Return the [X, Y] coordinate for the center point of the cell that contains the specified text.  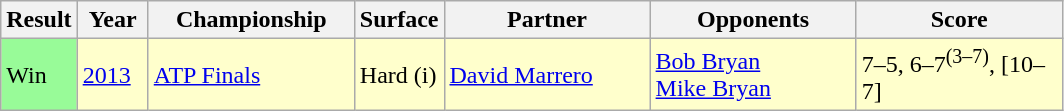
Bob Bryan Mike Bryan [753, 75]
Championship [251, 20]
Result [39, 20]
2013 [112, 75]
7–5, 6–7(3–7), [10–7] [959, 75]
Hard (i) [399, 75]
Year [112, 20]
Opponents [753, 20]
Surface [399, 20]
Partner [547, 20]
Win [39, 75]
Score [959, 20]
ATP Finals [251, 75]
David Marrero [547, 75]
